Pinpoint the cell where the given text exists, returning its (x, y) midpoint coordinate. 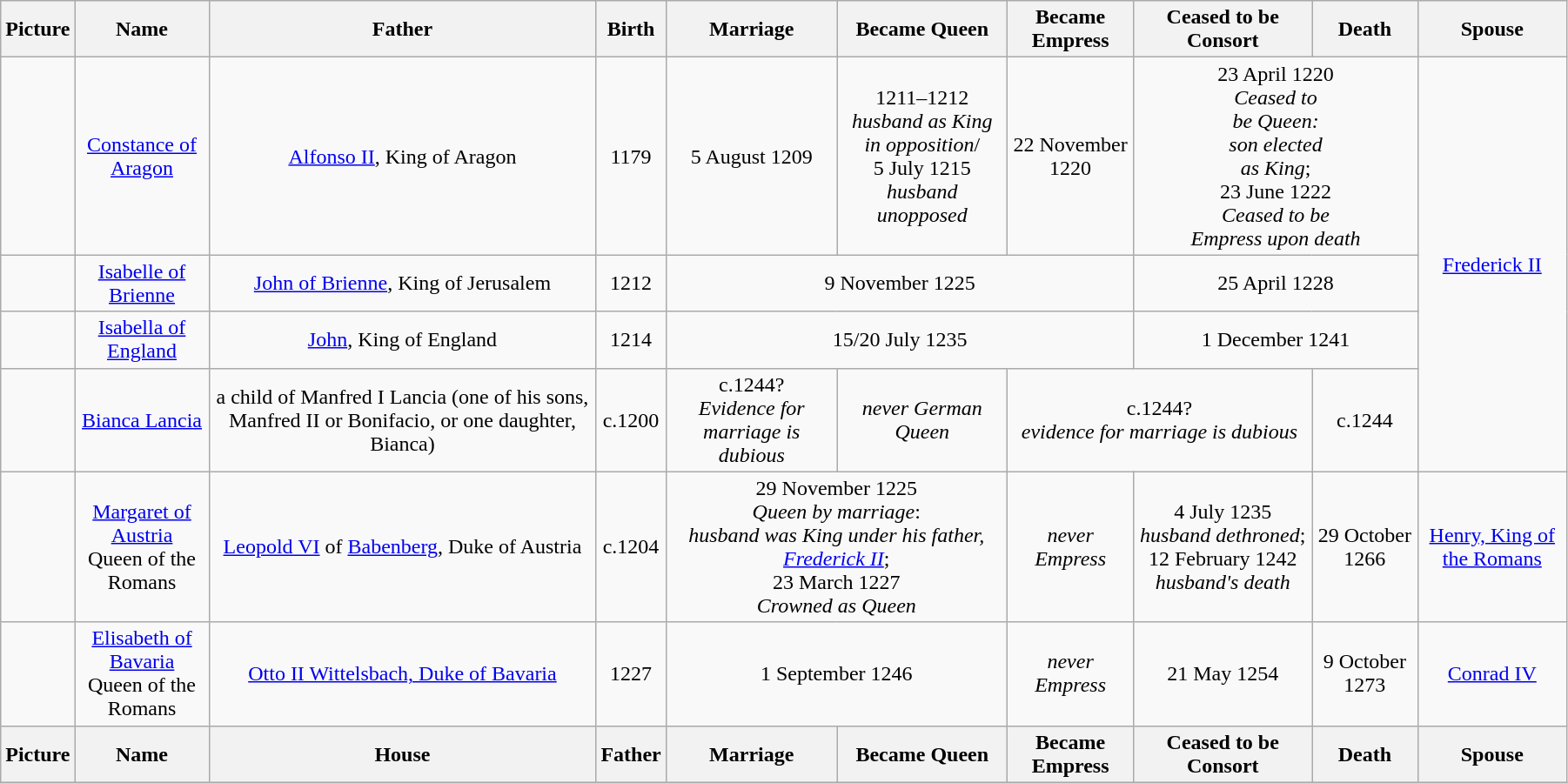
Isabella of England (142, 339)
Alfonso II, King of Aragon (402, 157)
22 November 1220 (1070, 157)
c.1200 (631, 419)
Birth (631, 30)
Isabelle of Brienne (142, 284)
c.1204 (631, 546)
John of Brienne, King of Jerusalem (402, 284)
29 October 1266 (1365, 546)
9 October 1273 (1365, 673)
9 November 1225 (900, 284)
Bianca Lancia (142, 419)
c.1244 (1365, 419)
4 July 1235 husband dethroned; 12 February 1242 husband's death (1223, 546)
21 May 1254 (1223, 673)
Frederick II (1491, 264)
Conrad IV (1491, 673)
1211–1212husband as King in opposition/5 July 1215husband unopposed (922, 157)
1214 (631, 339)
never German Queen (922, 419)
1 December 1241 (1276, 339)
Leopold VI of Babenberg, Duke of Austria (402, 546)
29 November 1225Queen by marriage:husband was King under his father, Frederick II;23 March 1227 Crowned as Queen (836, 546)
25 April 1228 (1276, 284)
John, King of England (402, 339)
1227 (631, 673)
1179 (631, 157)
a child of Manfred I Lancia (one of his sons, Manfred II or Bonifacio, or one daughter, Bianca) (402, 419)
Elisabeth of BavariaQueen of the Romans (142, 673)
23 April 1220Ceased to be Queen: son elected as King; 23 June 1222Ceased to be Empress upon death (1276, 157)
Otto II Wittelsbach, Duke of Bavaria (402, 673)
Henry, King of the Romans (1491, 546)
5 August 1209 (752, 157)
c.1244?Evidence for marriage is dubious (752, 419)
House (402, 753)
15/20 July 1235 (900, 339)
Margaret of AustriaQueen of the Romans (142, 546)
c.1244?evidence for marriage is dubious (1159, 419)
1212 (631, 284)
Constance of Aragon (142, 157)
1 September 1246 (836, 673)
